Search for the cell housing the specified text and yield its (x, y) center coordinate. 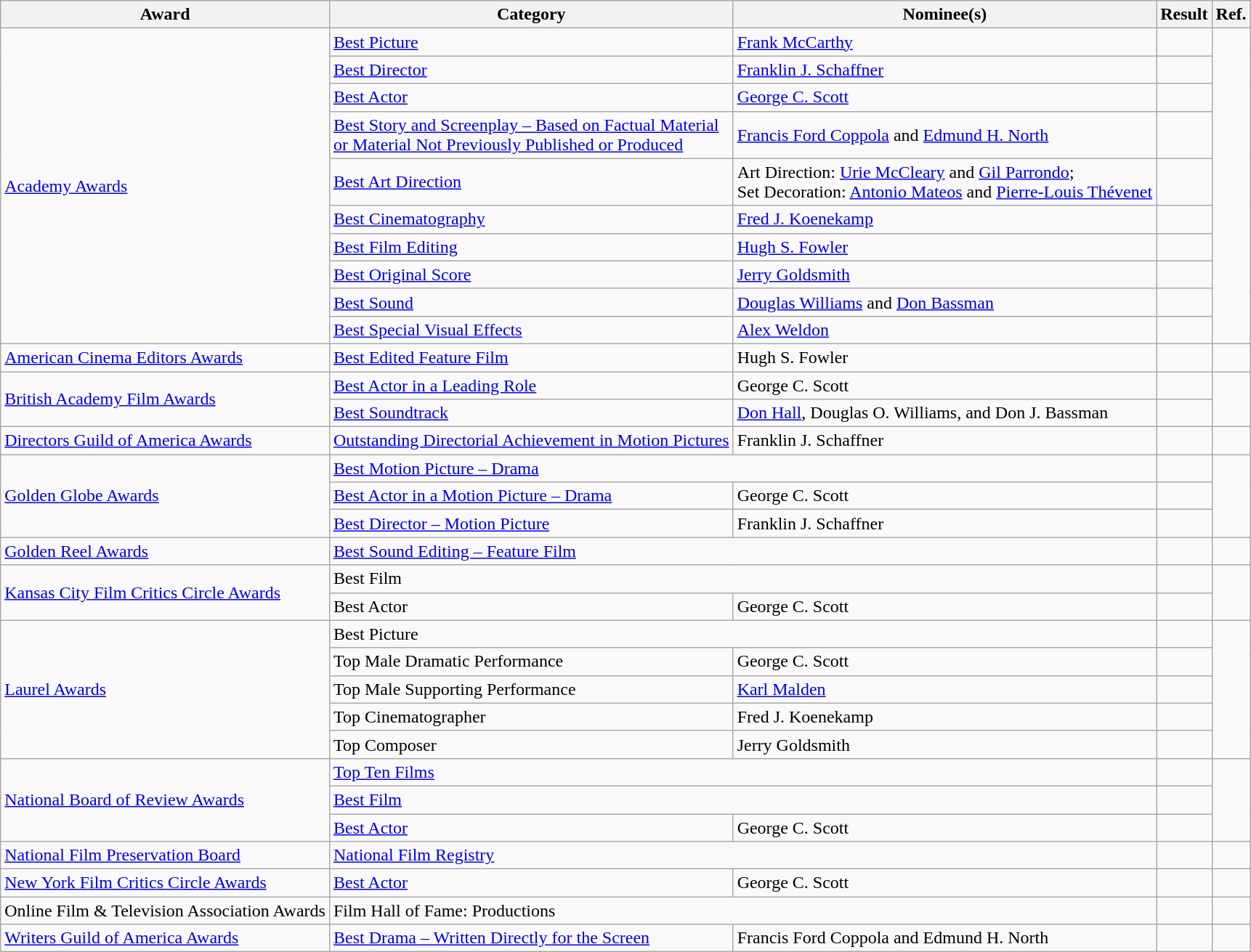
Best Drama – Written Directly for the Screen (531, 938)
Category (531, 15)
Best Film Editing (531, 247)
Best Sound (531, 302)
American Cinema Editors Awards (166, 357)
Top Male Supporting Performance (531, 689)
Award (166, 15)
Best Actor in a Motion Picture – Drama (531, 496)
Douglas Williams and Don Bassman (944, 302)
Academy Awards (166, 186)
Top Ten Films (742, 772)
Best Story and Screenplay – Based on Factual Material or Material Not Previously Published or Produced (531, 135)
Best Art Direction (531, 182)
Best Director (531, 70)
Art Direction: Urie McCleary and Gil Parrondo; Set Decoration: Antonio Mateos and Pierre-Louis Thévenet (944, 182)
Top Male Dramatic Performance (531, 662)
Result (1184, 15)
Outstanding Directorial Achievement in Motion Pictures (531, 441)
National Film Preservation Board (166, 855)
Best Sound Editing – Feature Film (742, 551)
Don Hall, Douglas O. Williams, and Don J. Bassman (944, 413)
British Academy Film Awards (166, 399)
Kansas City Film Critics Circle Awards (166, 593)
Best Director – Motion Picture (531, 524)
National Film Registry (742, 855)
Writers Guild of America Awards (166, 938)
Top Cinematographer (531, 717)
Best Actor in a Leading Role (531, 386)
Film Hall of Fame: Productions (742, 911)
Best Special Visual Effects (531, 330)
Karl Malden (944, 689)
Alex Weldon (944, 330)
Laurel Awards (166, 689)
Best Motion Picture – Drama (742, 468)
Best Cinematography (531, 219)
Frank McCarthy (944, 42)
Golden Globe Awards (166, 496)
Directors Guild of America Awards (166, 441)
Ref. (1231, 15)
Nominee(s) (944, 15)
Best Edited Feature Film (531, 357)
Online Film & Television Association Awards (166, 911)
New York Film Critics Circle Awards (166, 883)
National Board of Review Awards (166, 800)
Best Original Score (531, 274)
Best Soundtrack (531, 413)
Top Composer (531, 744)
Golden Reel Awards (166, 551)
